From the cell containing the given text, extract its center point as (x, y) coordinate. 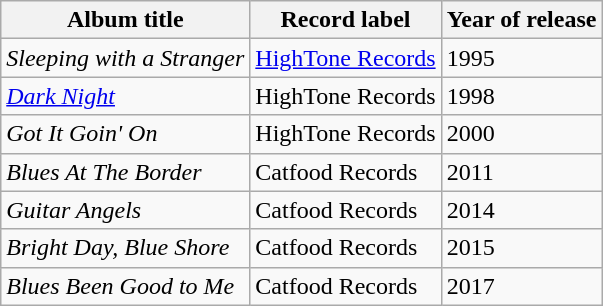
2011 (522, 172)
Got It Goin' On (126, 134)
2015 (522, 248)
2000 (522, 134)
Sleeping with a Stranger (126, 58)
1995 (522, 58)
Guitar Angels (126, 210)
Year of release (522, 20)
Record label (346, 20)
Album title (126, 20)
Blues Been Good to Me (126, 286)
2014 (522, 210)
Bright Day, Blue Shore (126, 248)
1998 (522, 96)
2017 (522, 286)
Dark Night (126, 96)
Blues At The Border (126, 172)
